Capture the cell that displays the provided text and extract its (X, Y) central coordinate. 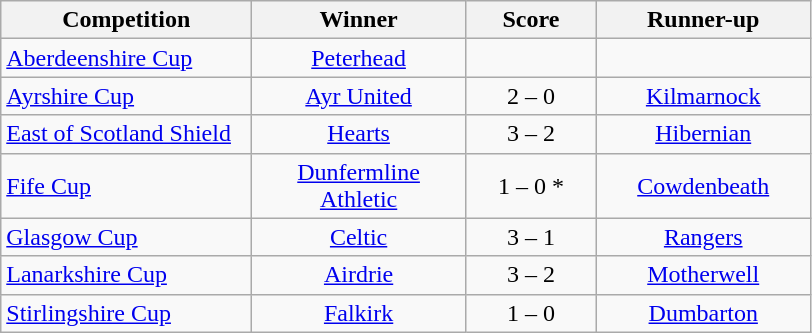
Rangers (703, 237)
Kilmarnock (703, 96)
Cowdenbeath (703, 186)
Fife Cup (126, 186)
Competition (126, 20)
Celtic (359, 237)
Dumbarton (703, 313)
1 – 0 * (530, 186)
Falkirk (359, 313)
Aberdeenshire Cup (126, 58)
Runner-up (703, 20)
Motherwell (703, 275)
Peterhead (359, 58)
3 – 1 (530, 237)
Winner (359, 20)
1 – 0 (530, 313)
Glasgow Cup (126, 237)
Hibernian (703, 134)
Ayrshire Cup (126, 96)
2 – 0 (530, 96)
East of Scotland Shield (126, 134)
Hearts (359, 134)
Ayr United (359, 96)
Stirlingshire Cup (126, 313)
Dunfermline Athletic (359, 186)
Airdrie (359, 275)
Lanarkshire Cup (126, 275)
Score (530, 20)
